Locate the cell with the specified text and output its (x, y) center coordinate. 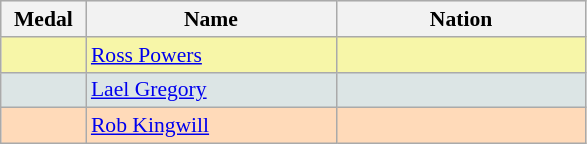
Nation (461, 19)
Rob Kingwill (211, 126)
Name (211, 19)
Ross Powers (211, 55)
Medal (44, 19)
Lael Gregory (211, 90)
